Extract the [x, y] coordinate from the center of the cell holding the provided text.  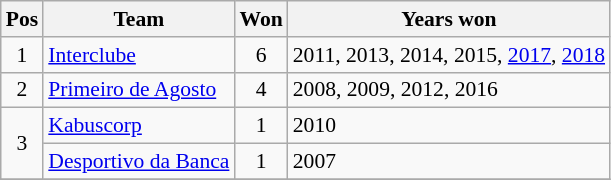
Years won [449, 19]
Desportivo da Banca [138, 162]
2010 [449, 126]
Team [138, 19]
2011, 2013, 2014, 2015, 2017, 2018 [449, 55]
Interclube [138, 55]
Pos [22, 19]
6 [260, 55]
Primeiro de Agosto [138, 90]
2008, 2009, 2012, 2016 [449, 90]
Won [260, 19]
2007 [449, 162]
3 [22, 144]
Kabuscorp [138, 126]
2 [22, 90]
4 [260, 90]
